From the cell containing the given text, extract its center point as [X, Y] coordinate. 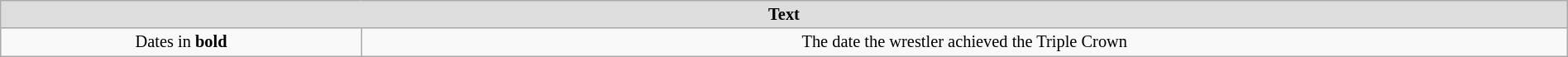
Text [784, 14]
Dates in bold [181, 42]
The date the wrestler achieved the Triple Crown [964, 42]
